Search for the cell housing the specified text and yield its [x, y] center coordinate. 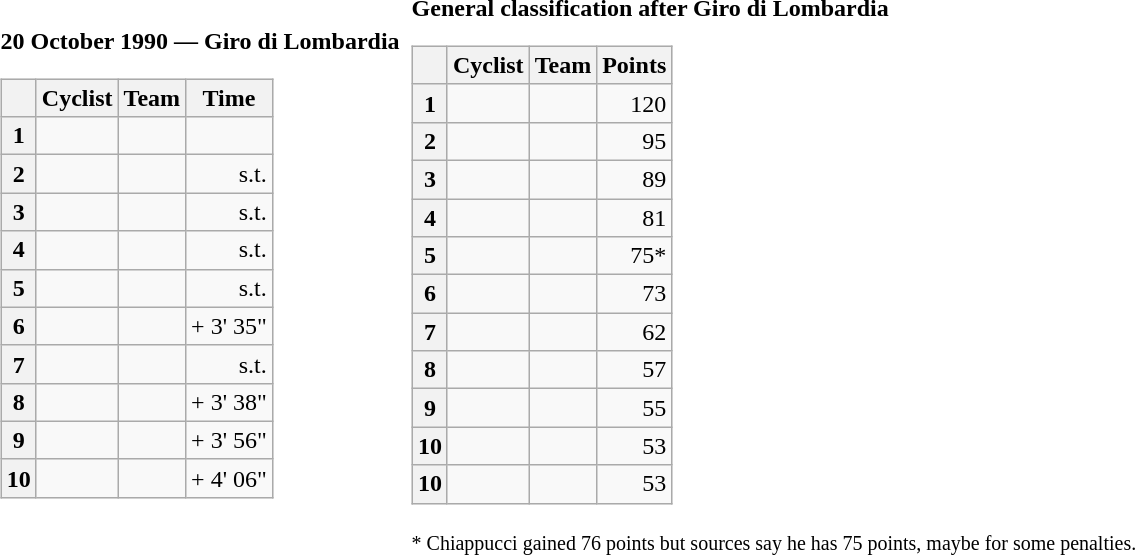
81 [634, 217]
62 [634, 332]
+ 4' 06" [230, 478]
73 [634, 294]
+ 3' 56" [230, 440]
55 [634, 408]
95 [634, 141]
Points [634, 65]
89 [634, 179]
+ 3' 35" [230, 326]
+ 3' 38" [230, 402]
120 [634, 103]
75* [634, 256]
57 [634, 370]
Time [230, 98]
